Pinpoint the cell where the given text exists, returning its (X, Y) midpoint coordinate. 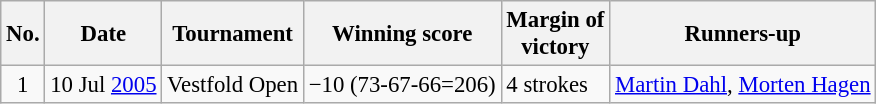
Martin Dahl, Morten Hagen (743, 85)
Tournament (233, 34)
No. (23, 34)
10 Jul 2005 (104, 85)
Winning score (402, 34)
Margin ofvictory (556, 34)
Runners-up (743, 34)
Date (104, 34)
Vestfold Open (233, 85)
−10 (73-67-66=206) (402, 85)
1 (23, 85)
4 strokes (556, 85)
